Search for the cell housing the specified text and yield its (X, Y) center coordinate. 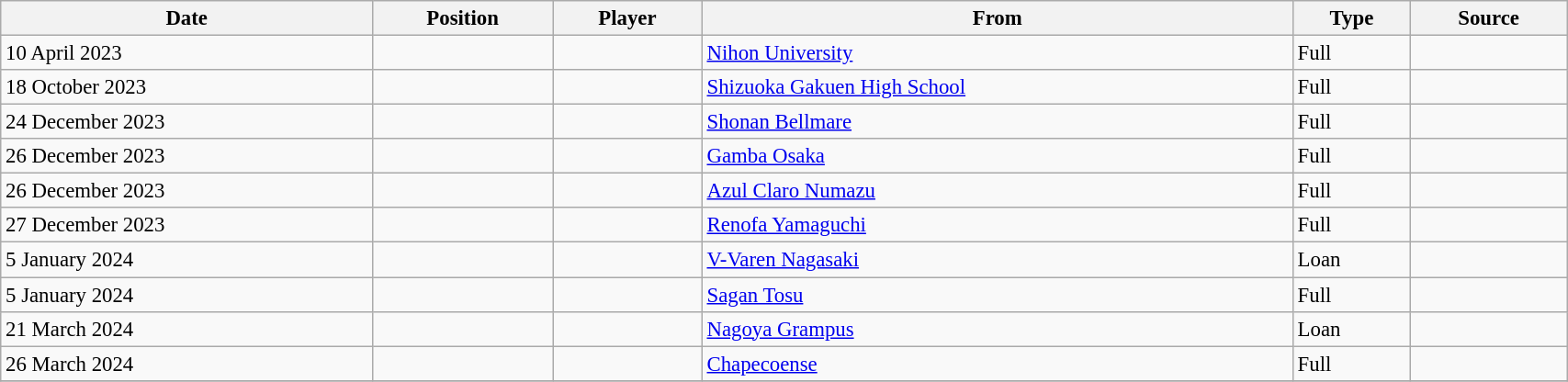
27 December 2023 (187, 225)
V-Varen Nagasaki (998, 260)
Shizuoka Gakuen High School (998, 87)
26 March 2024 (187, 364)
Source (1489, 18)
Date (187, 18)
21 March 2024 (187, 329)
10 April 2023 (187, 53)
24 December 2023 (187, 122)
Sagan Tosu (998, 295)
Player (628, 18)
Nagoya Grampus (998, 329)
18 October 2023 (187, 87)
Chapecoense (998, 364)
Type (1351, 18)
From (998, 18)
Shonan Bellmare (998, 122)
Gamba Osaka (998, 156)
Azul Claro Numazu (998, 191)
Renofa Yamaguchi (998, 225)
Position (463, 18)
Nihon University (998, 53)
